Pinpoint the cell where the given text exists, returning its (x, y) midpoint coordinate. 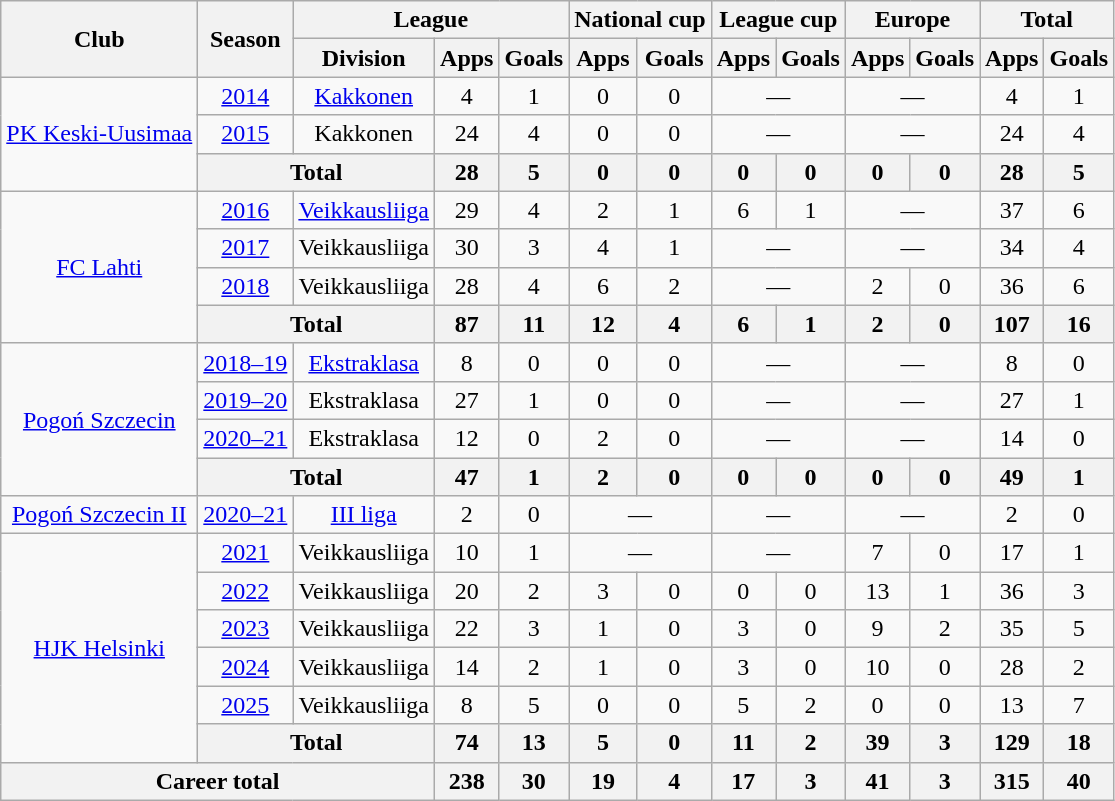
41 (877, 781)
Pogoń Szczecin (100, 419)
2023 (246, 629)
2018 (246, 286)
49 (1012, 477)
League cup (778, 20)
2018–19 (246, 362)
III liga (364, 515)
37 (1012, 210)
2016 (246, 210)
2021 (246, 553)
2015 (246, 134)
39 (877, 743)
HJK Helsinki (100, 648)
87 (467, 324)
19 (603, 781)
129 (1012, 743)
238 (467, 781)
2022 (246, 591)
35 (1012, 629)
107 (1012, 324)
Pogoń Szczecin II (100, 515)
40 (1079, 781)
2025 (246, 705)
Career total (218, 781)
47 (467, 477)
FC Lahti (100, 267)
2017 (246, 248)
National cup (640, 20)
74 (467, 743)
Europe (912, 20)
16 (1079, 324)
20 (467, 591)
18 (1079, 743)
2014 (246, 96)
22 (467, 629)
29 (467, 210)
Club (100, 39)
Division (364, 58)
Season (246, 39)
9 (877, 629)
2024 (246, 667)
315 (1012, 781)
PK Keski-Uusimaa (100, 134)
2019–20 (246, 400)
34 (1012, 248)
League (431, 20)
